Search for the cell housing the specified text and yield its (x, y) center coordinate. 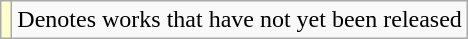
Denotes works that have not yet been released (240, 20)
